Capture the cell that displays the provided text and extract its [x, y] central coordinate. 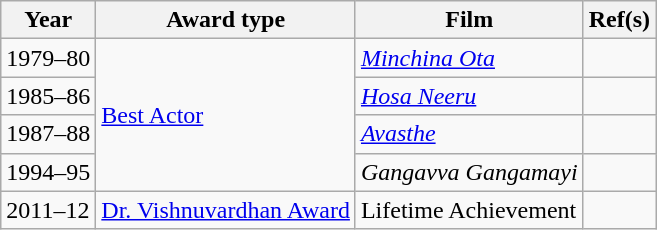
Film [469, 20]
Minchina Ota [469, 58]
Avasthe [469, 134]
Lifetime Achievement [469, 210]
1985–86 [48, 96]
1994–95 [48, 172]
Ref(s) [619, 20]
Award type [226, 20]
2011–12 [48, 210]
Hosa Neeru [469, 96]
Best Actor [226, 115]
Year [48, 20]
1987–88 [48, 134]
1979–80 [48, 58]
Gangavva Gangamayi [469, 172]
Dr. Vishnuvardhan Award [226, 210]
